Output the [X, Y] coordinate of the center of the cell containing the given text.  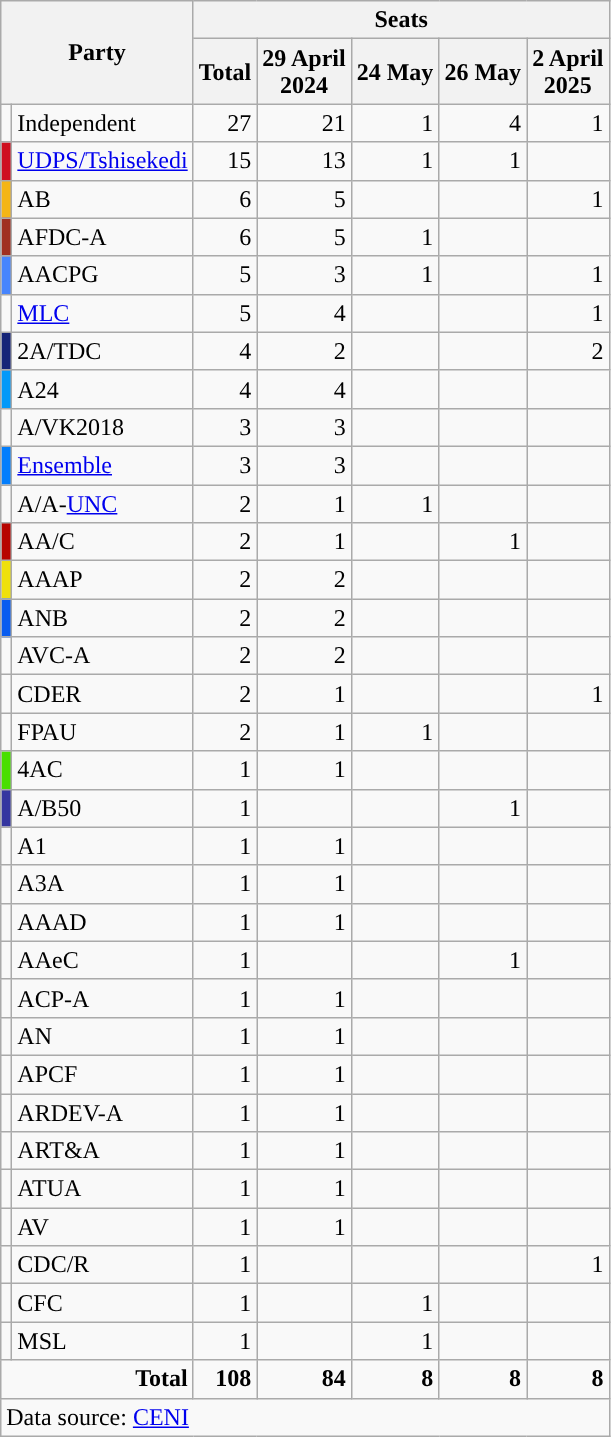
27 [225, 123]
15 [225, 161]
29 April2024 [304, 72]
ATUA [102, 1189]
108 [225, 1379]
AFDC-A [102, 237]
13 [304, 161]
AACPG [102, 275]
21 [304, 123]
UDPS/Tshisekedi [102, 161]
A/B50 [102, 808]
AV [102, 1227]
A3A [102, 884]
Ensemble [102, 465]
FPAU [102, 732]
24 May [395, 72]
A/A-UNC [102, 503]
Party [97, 52]
APCF [102, 1074]
ARDEV-A [102, 1113]
26 May [483, 72]
A24 [102, 389]
AB [102, 199]
CFC [102, 1303]
AN [102, 1036]
CDC/R [102, 1265]
AAAP [102, 580]
ACP-A [102, 998]
MLC [102, 313]
CDER [102, 694]
ART&A [102, 1151]
AVC-A [102, 656]
Independent [102, 123]
AAeC [102, 960]
AAAD [102, 922]
2A/TDC [102, 351]
2 April2025 [568, 72]
Data source: CENI [305, 1417]
AA/C [102, 542]
Seats [401, 20]
ANB [102, 618]
MSL [102, 1341]
A/VK2018 [102, 427]
4AC [102, 770]
84 [304, 1379]
A1 [102, 846]
